Output the [x, y] coordinate of the center of the cell containing the given text.  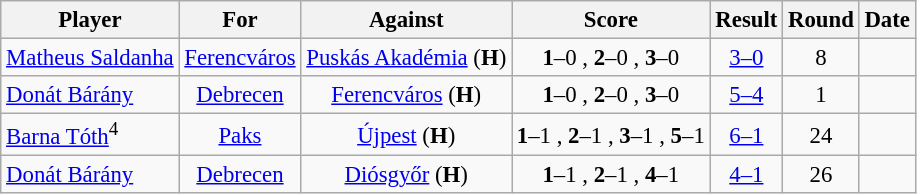
5–4 [746, 95]
Player [90, 20]
1–1 , 2–1 , 3–1 , 5–1 [612, 135]
Újpest (H) [406, 135]
Paks [240, 135]
For [240, 20]
1 [821, 95]
Score [612, 20]
1–1 , 2–1 , 4–1 [612, 175]
Ferencváros (H) [406, 95]
3–0 [746, 58]
8 [821, 58]
Round [821, 20]
26 [821, 175]
Barna Tóth4 [90, 135]
Date [887, 20]
Diósgyőr (H) [406, 175]
Result [746, 20]
4–1 [746, 175]
24 [821, 135]
Puskás Akadémia (H) [406, 58]
Against [406, 20]
Ferencváros [240, 58]
6–1 [746, 135]
Matheus Saldanha [90, 58]
